Find where the given text appears and provide that cell's center as (X, Y) coordinate. 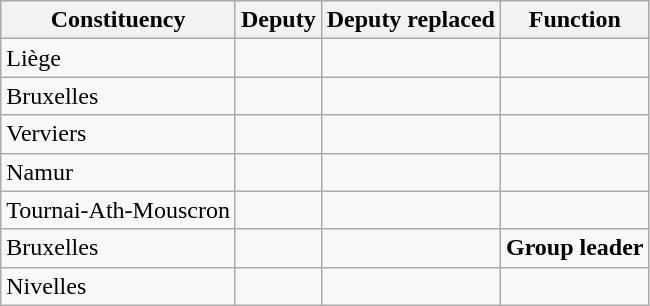
Deputy replaced (410, 20)
Deputy (278, 20)
Nivelles (118, 286)
Function (574, 20)
Verviers (118, 134)
Namur (118, 172)
Liège (118, 58)
Tournai-Ath-Mouscron (118, 210)
Constituency (118, 20)
Group leader (574, 248)
